Determine the [X, Y] coordinate at the center of the cell enclosing the given text.  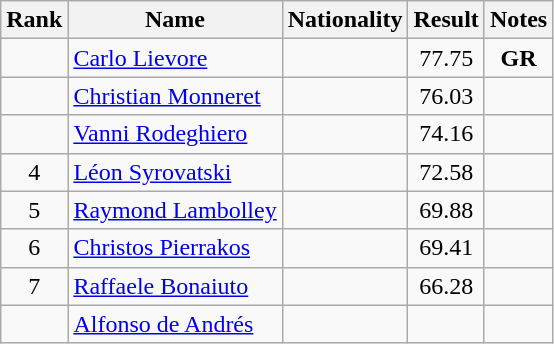
72.58 [446, 172]
Alfonso de Andrés [175, 324]
Result [446, 20]
Notes [518, 20]
77.75 [446, 58]
Raffaele Bonaiuto [175, 286]
76.03 [446, 96]
6 [34, 248]
69.88 [446, 210]
Carlo Lievore [175, 58]
69.41 [446, 248]
5 [34, 210]
Name [175, 20]
7 [34, 286]
Christian Monneret [175, 96]
Christos Pierrakos [175, 248]
66.28 [446, 286]
4 [34, 172]
Vanni Rodeghiero [175, 134]
Raymond Lambolley [175, 210]
74.16 [446, 134]
Nationality [345, 20]
Léon Syrovatski [175, 172]
GR [518, 58]
Rank [34, 20]
